Pinpoint the cell where the given text exists, returning its (x, y) midpoint coordinate. 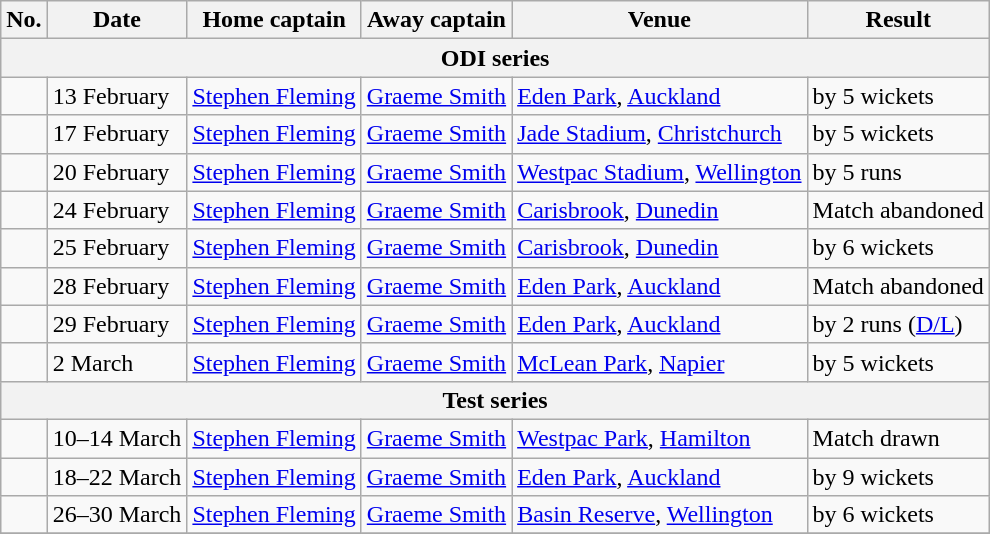
Away captain (436, 20)
by 2 runs (D/L) (898, 324)
Westpac Park, Hamilton (660, 438)
20 February (117, 172)
Date (117, 20)
by 5 runs (898, 172)
Test series (496, 400)
17 February (117, 134)
No. (24, 20)
24 February (117, 210)
Basin Reserve, Wellington (660, 515)
Jade Stadium, Christchurch (660, 134)
18–22 March (117, 477)
Result (898, 20)
Home captain (274, 20)
Match drawn (898, 438)
29 February (117, 324)
25 February (117, 248)
10–14 March (117, 438)
28 February (117, 286)
26–30 March (117, 515)
ODI series (496, 58)
by 9 wickets (898, 477)
Venue (660, 20)
Westpac Stadium, Wellington (660, 172)
McLean Park, Napier (660, 362)
2 March (117, 362)
13 February (117, 96)
